For the text-containing cell, return its midpoint in (X, Y) coordinate format. 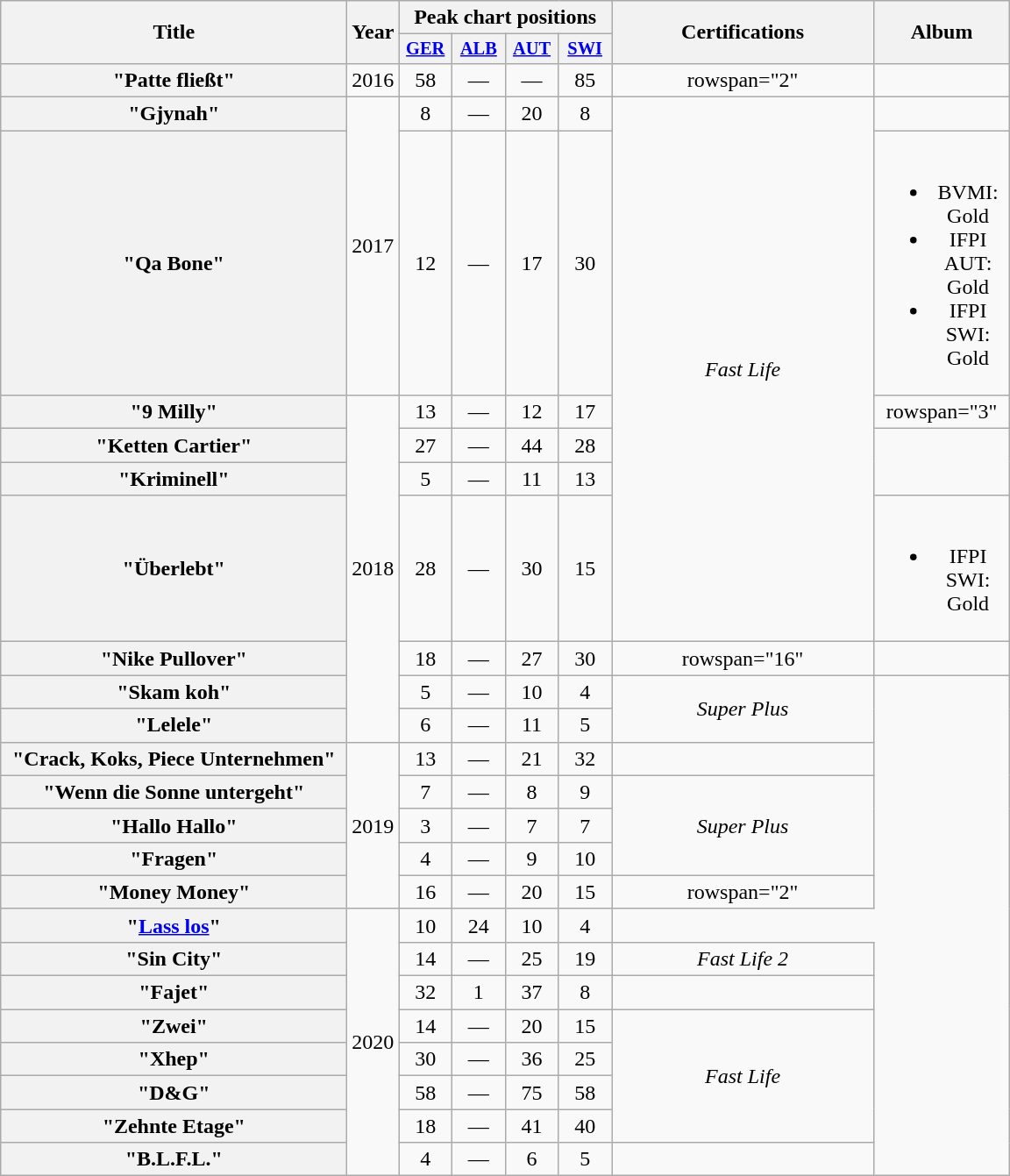
ALB (479, 49)
24 (479, 925)
Certifications (743, 32)
"Kriminell" (174, 479)
"Hallo Hallo" (174, 825)
"Lass los" (174, 925)
Title (174, 32)
19 (586, 959)
"Nike Pullover" (174, 659)
"Qa Bone" (174, 263)
16 (426, 892)
"Überlebt" (174, 568)
BVMI: GoldIFPI AUT: GoldIFPI SWI: Gold (942, 263)
2019 (373, 825)
"Gjynah" (174, 114)
"Crack, Koks, Piece Unternehmen" (174, 759)
41 (531, 1126)
Fast Life 2 (743, 959)
85 (586, 80)
"Patte fließt" (174, 80)
SWI (586, 49)
IFPI SWI: Gold (942, 568)
"D&G" (174, 1093)
2017 (373, 246)
21 (531, 759)
Album (942, 32)
"Ketten Cartier" (174, 445)
2016 (373, 80)
"Sin City" (174, 959)
"Fajet" (174, 993)
"Xhep" (174, 1059)
rowspan="3" (942, 412)
"B.L.F.L." (174, 1159)
"Lelele" (174, 725)
3 (426, 825)
75 (531, 1093)
rowspan="16" (743, 659)
"Zehnte Etage" (174, 1126)
Peak chart positions (505, 18)
40 (586, 1126)
"Fragen" (174, 859)
"Money Money" (174, 892)
44 (531, 445)
36 (531, 1059)
2018 (373, 568)
Year (373, 32)
"Skam koh" (174, 692)
"Wenn die Sonne untergeht" (174, 792)
37 (531, 993)
2020 (373, 1042)
"9 Milly" (174, 412)
1 (479, 993)
GER (426, 49)
AUT (531, 49)
"Zwei" (174, 1026)
